Extract the [x, y] coordinate from the center of the cell holding the provided text.  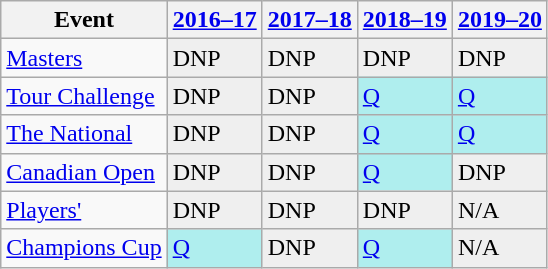
Event [84, 20]
Players' [84, 210]
Champions Cup [84, 248]
2016–17 [214, 20]
The National [84, 134]
Canadian Open [84, 172]
2017–18 [310, 20]
Tour Challenge [84, 96]
2019–20 [500, 20]
Masters [84, 58]
2018–19 [404, 20]
